Identify which cell holds the provided text, then report its (x, y) central coordinate. 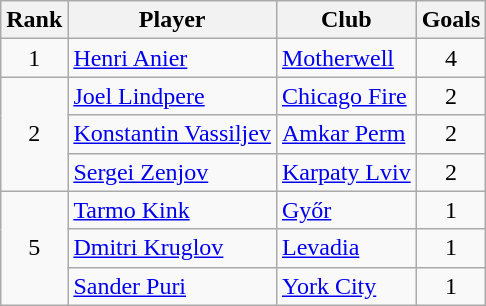
Győr (346, 210)
5 (34, 248)
Sergei Zenjov (172, 172)
Rank (34, 20)
Chicago Fire (346, 96)
Amkar Perm (346, 134)
Tarmo Kink (172, 210)
Konstantin Vassiljev (172, 134)
Henri Anier (172, 58)
Dmitri Kruglov (172, 248)
Levadia (346, 248)
Club (346, 20)
York City (346, 286)
Joel Lindpere (172, 96)
Player (172, 20)
4 (451, 58)
Sander Puri (172, 286)
Motherwell (346, 58)
Goals (451, 20)
Karpaty Lviv (346, 172)
